Determine the (x, y) coordinate at the center of the cell enclosing the given text.  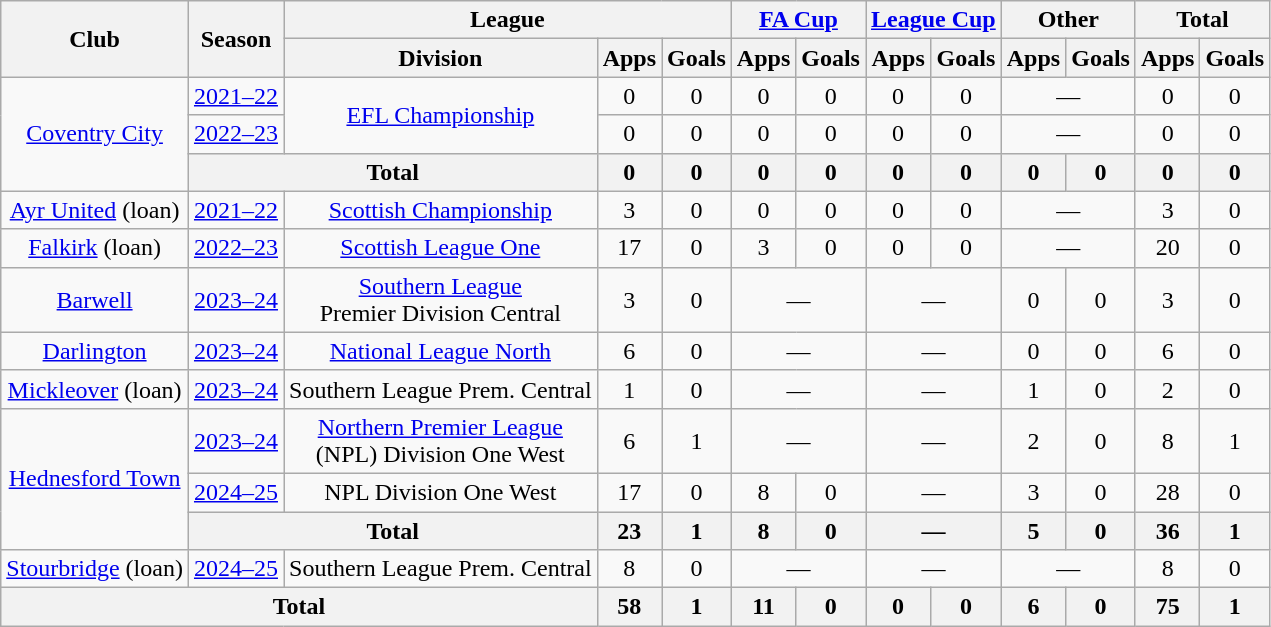
28 (1167, 492)
5 (1033, 531)
EFL Championship (441, 115)
Scottish League One (441, 248)
Hednesford Town (95, 478)
11 (763, 607)
National League North (441, 351)
Coventry City (95, 134)
Season (236, 39)
23 (629, 531)
Northern Premier League(NPL) Division One West (441, 440)
FA Cup (798, 20)
Scottish Championship (441, 210)
Barwell (95, 300)
36 (1167, 531)
League (508, 20)
Club (95, 39)
Darlington (95, 351)
20 (1167, 248)
58 (629, 607)
Falkirk (loan) (95, 248)
Mickleover (loan) (95, 389)
Southern LeaguePremier Division Central (441, 300)
Ayr United (loan) (95, 210)
NPL Division One West (441, 492)
League Cup (934, 20)
75 (1167, 607)
Other (1068, 20)
Division (441, 58)
Stourbridge (loan) (95, 569)
